Scan for the cell matching the given text and deliver its (x, y) coordinate at center. 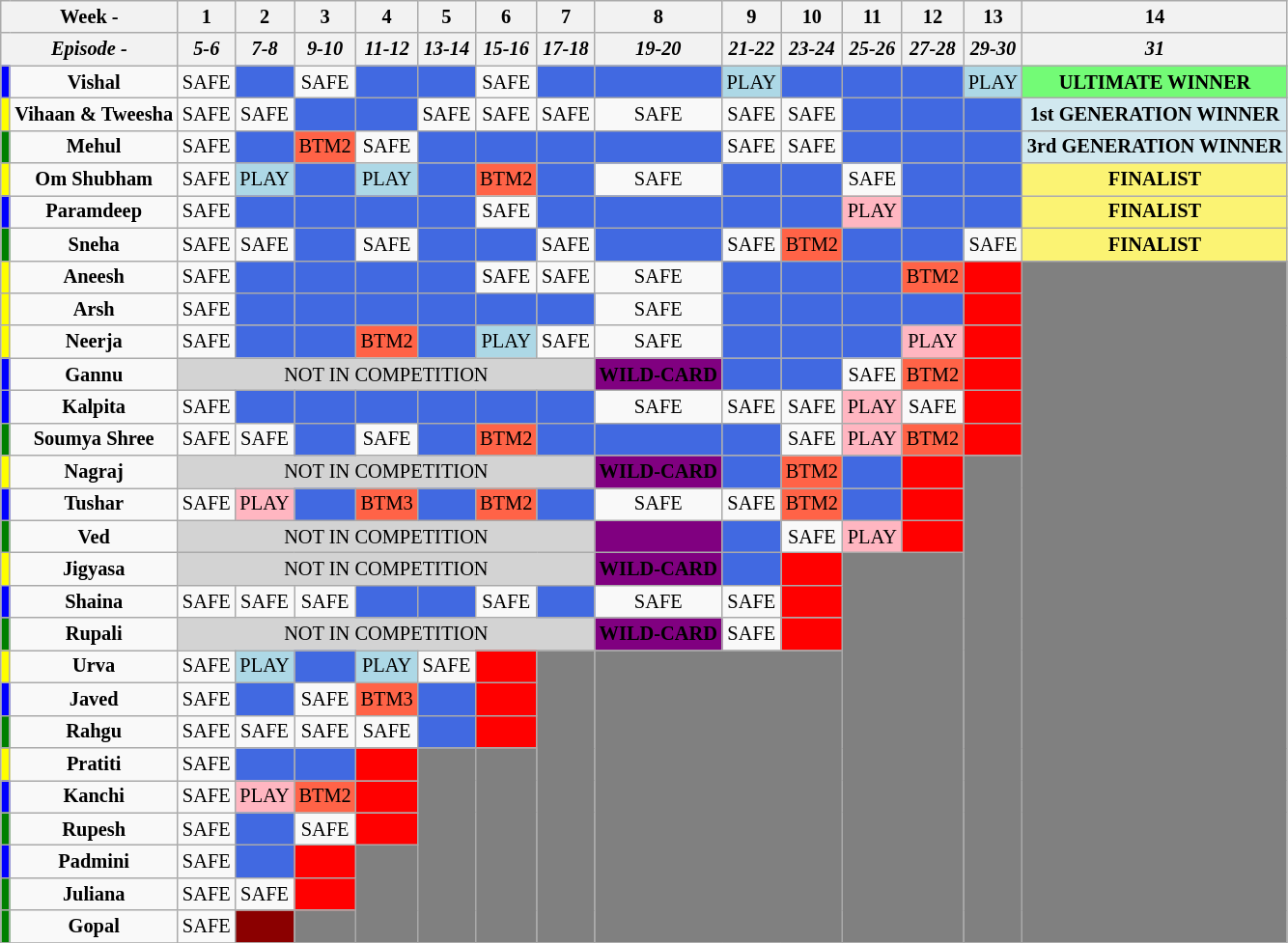
9 (751, 16)
3 (325, 16)
Aneesh (94, 277)
Urva (94, 666)
Jigyasa (94, 569)
Juliana (94, 894)
7-8 (265, 49)
Episode - (89, 49)
4 (387, 16)
Om Shubham (94, 180)
19-20 (658, 49)
Rahgu (94, 732)
Rupali (94, 634)
Shaina (94, 601)
Vishal (94, 82)
23-24 (812, 49)
14 (1155, 16)
Paramdeep (94, 211)
Javed (94, 699)
11-12 (387, 49)
11 (873, 16)
1 (207, 16)
6 (506, 16)
Kalpita (94, 406)
Arsh (94, 309)
5-6 (207, 49)
7 (566, 16)
17-18 (566, 49)
31 (1155, 49)
27-28 (933, 49)
ULTIMATE WINNER (1155, 82)
Week - (89, 16)
25-26 (873, 49)
29-30 (993, 49)
15-16 (506, 49)
Pratiti (94, 763)
Padmini (94, 861)
Soumya Shree (94, 439)
Neerja (94, 342)
Sneha (94, 244)
10 (812, 16)
12 (933, 16)
Gannu (94, 374)
13 (993, 16)
3rd GENERATION WINNER (1155, 147)
5 (447, 16)
Rupesh (94, 829)
2 (265, 16)
Kanchi (94, 796)
8 (658, 16)
Tushar (94, 504)
Vihaan & Tweesha (94, 114)
21-22 (751, 49)
Ved (94, 537)
9-10 (325, 49)
1st GENERATION WINNER (1155, 114)
13-14 (447, 49)
Mehul (94, 147)
Nagraj (94, 472)
Gopal (94, 927)
